Capture the cell that displays the provided text and extract its [X, Y] central coordinate. 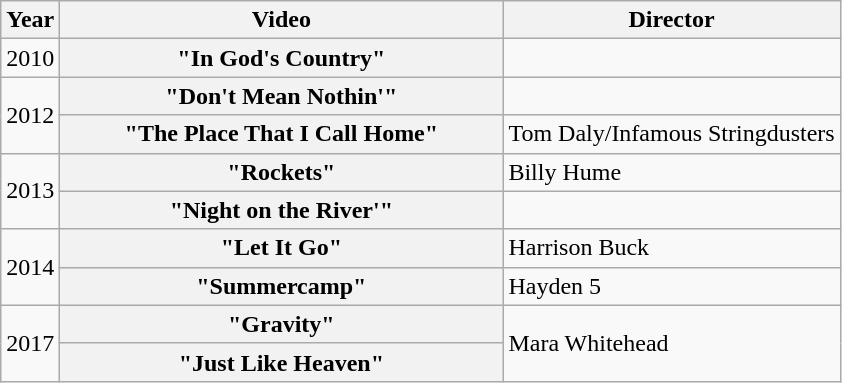
"Let It Go" [282, 248]
"Don't Mean Nothin'" [282, 96]
Billy Hume [672, 172]
2014 [30, 267]
2010 [30, 58]
"Just Like Heaven" [282, 362]
"Night on the River'" [282, 210]
Year [30, 20]
"Rockets" [282, 172]
Director [672, 20]
"Gravity" [282, 324]
Hayden 5 [672, 286]
"The Place That I Call Home" [282, 134]
Tom Daly/Infamous Stringdusters [672, 134]
"In God's Country" [282, 58]
"Summercamp" [282, 286]
Video [282, 20]
2013 [30, 191]
2012 [30, 115]
Mara Whitehead [672, 343]
Harrison Buck [672, 248]
2017 [30, 343]
